Find where the given text appears and provide that cell's center as [X, Y] coordinate. 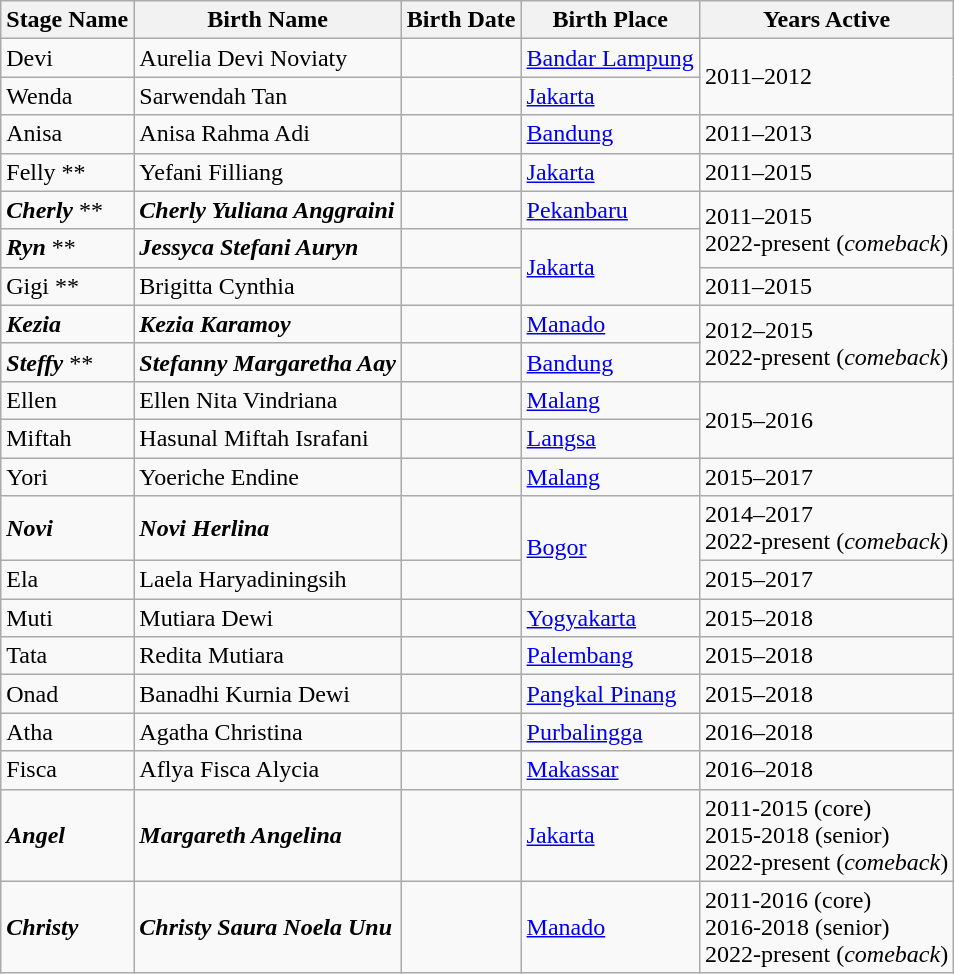
Miftah [68, 438]
Birth Name [268, 20]
Bandar Lampung [610, 58]
Mutiara Dewi [268, 618]
Cherly Yuliana Anggraini [268, 210]
Anisa [68, 134]
Langsa [610, 438]
Jessyca Stefani Auryn [268, 248]
Kezia Karamoy [268, 324]
Atha [68, 732]
2011–2012 [826, 77]
Palembang [610, 656]
Felly ** [68, 172]
Ellen Nita Vindriana [268, 400]
Cherly ** [68, 210]
Christy [68, 927]
Ellen [68, 400]
Aurelia Devi Noviaty [268, 58]
Steffy ** [68, 362]
Birth Date [461, 20]
Brigitta Cynthia [268, 286]
Ela [68, 580]
2011–20152022-present (comeback) [826, 229]
Kezia [68, 324]
Redita Mutiara [268, 656]
Anisa Rahma Adi [268, 134]
Onad [68, 694]
Purbalingga [610, 732]
Sarwendah Tan [268, 96]
Birth Place [610, 20]
Devi [68, 58]
Christy Saura Noela Unu [268, 927]
2015–2016 [826, 419]
2014–20172022-present (comeback) [826, 528]
2011-2015 (core)2015-2018 (senior)2022-present (comeback) [826, 835]
2012–20152022-present (comeback) [826, 343]
Yoeriche Endine [268, 477]
Wenda [68, 96]
Gigi ** [68, 286]
Novi [68, 528]
2011-2016 (core)2016-2018 (senior)2022-present (comeback) [826, 927]
Yefani Filliang [268, 172]
Aflya Fisca Alycia [268, 770]
Fisca [68, 770]
Muti [68, 618]
Stage Name [68, 20]
Pangkal Pinang [610, 694]
Banadhi Kurnia Dewi [268, 694]
Angel [68, 835]
Margareth Angelina [268, 835]
Stefanny Margaretha Aay [268, 362]
Novi Herlina [268, 528]
Agatha Christina [268, 732]
2011–2013 [826, 134]
Makassar [610, 770]
Ryn ** [68, 248]
Yori [68, 477]
Pekanbaru [610, 210]
Yogyakarta [610, 618]
Bogor [610, 548]
Laela Haryadiningsih [268, 580]
Tata [68, 656]
Hasunal Miftah Israfani [268, 438]
Years Active [826, 20]
